Detect which cell encompasses the target text, then output its [X, Y] center coordinate. 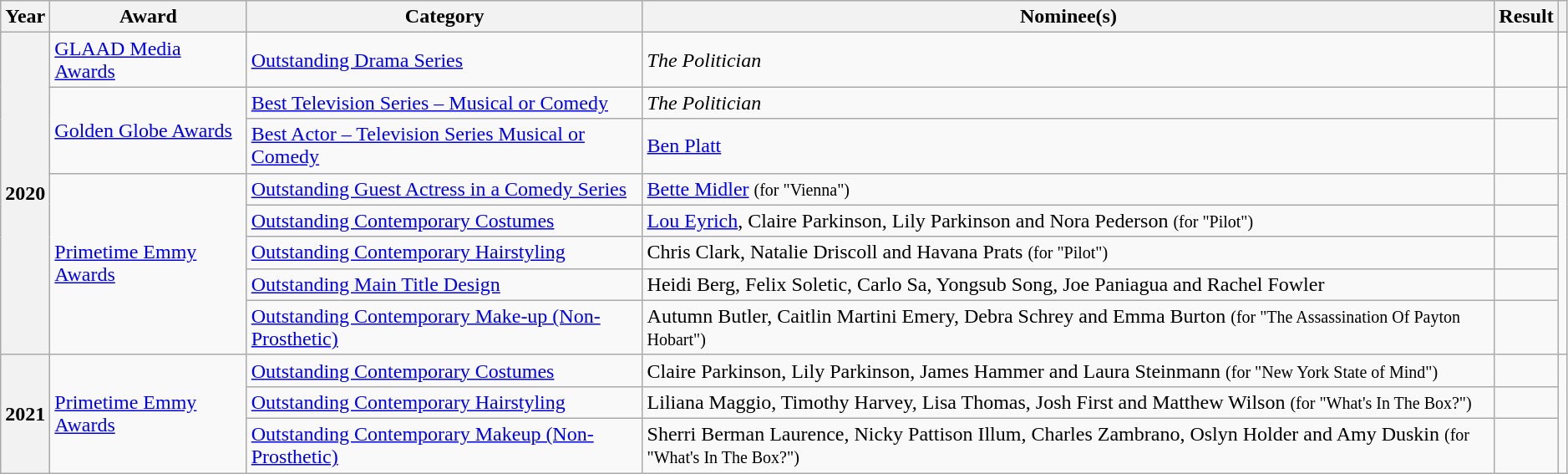
2021 [25, 413]
Outstanding Guest Actress in a Comedy Series [444, 189]
Result [1526, 17]
Best Television Series – Musical or Comedy [444, 103]
Heidi Berg, Felix Soletic, Carlo Sa, Yongsub Song, Joe Paniagua and Rachel Fowler [1068, 284]
Category [444, 17]
Liliana Maggio, Timothy Harvey, Lisa Thomas, Josh First and Matthew Wilson (for "What's In The Box?") [1068, 402]
Outstanding Contemporary Make-up (Non-Prosthetic) [444, 328]
Ben Platt [1068, 145]
Bette Midler (for "Vienna") [1068, 189]
Award [149, 17]
Best Actor – Television Series Musical or Comedy [444, 145]
Year [25, 17]
Outstanding Drama Series [444, 60]
Nominee(s) [1068, 17]
Autumn Butler, Caitlin Martini Emery, Debra Schrey and Emma Burton (for "The Assassination Of Payton Hobart") [1068, 328]
2020 [25, 194]
Outstanding Main Title Design [444, 284]
GLAAD Media Awards [149, 60]
Claire Parkinson, Lily Parkinson, James Hammer and Laura Steinmann (for "New York State of Mind") [1068, 370]
Sherri Berman Laurence, Nicky Pattison Illum, Charles Zambrano, Oslyn Holder and Amy Duskin (for "What's In The Box?") [1068, 445]
Golden Globe Awards [149, 130]
Outstanding Contemporary Makeup (Non-Prosthetic) [444, 445]
Lou Eyrich, Claire Parkinson, Lily Parkinson and Nora Pederson (for "Pilot") [1068, 221]
Chris Clark, Natalie Driscoll and Havana Prats (for "Pilot") [1068, 252]
